Scan for the cell matching the given text and deliver its [x, y] coordinate at center. 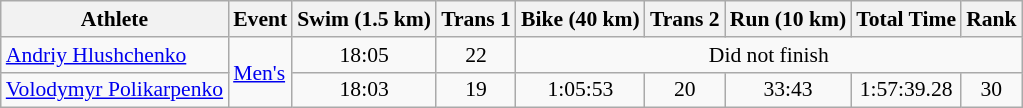
Volodymyr Polikarpenko [114, 90]
18:03 [364, 90]
Rank [992, 19]
1:57:39.28 [906, 90]
18:05 [364, 55]
Andriy Hlushchenko [114, 55]
30 [992, 90]
Did not finish [769, 55]
Run (10 km) [788, 19]
20 [685, 90]
Athlete [114, 19]
1:05:53 [580, 90]
Swim (1.5 km) [364, 19]
Total Time [906, 19]
19 [476, 90]
Men's [260, 72]
Trans 2 [685, 19]
22 [476, 55]
Event [260, 19]
Bike (40 km) [580, 19]
Trans 1 [476, 19]
33:43 [788, 90]
